Output the [X, Y] coordinate of the center of the cell containing the given text.  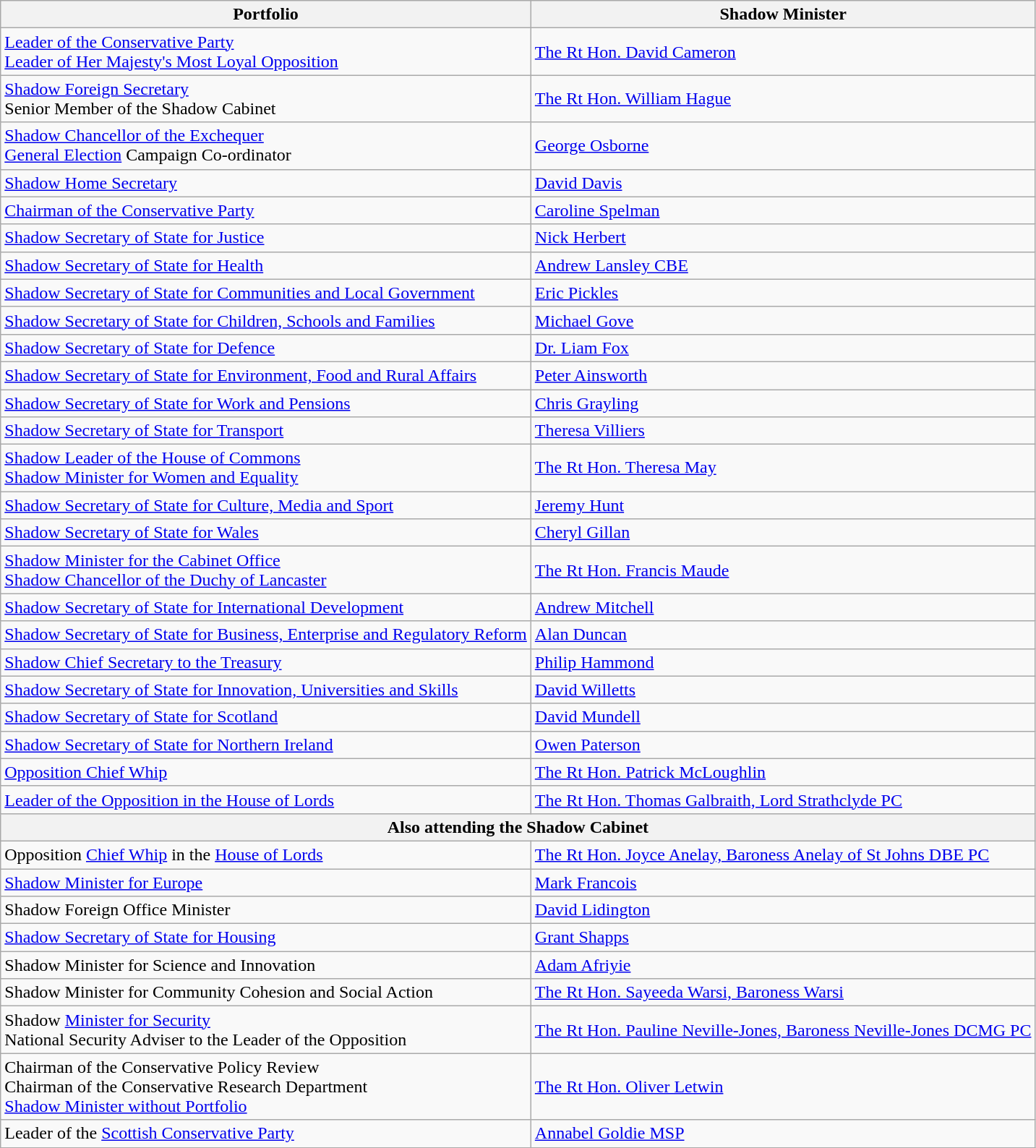
David Mundell [783, 717]
Shadow Secretary of State for Transport [266, 431]
Shadow Foreign SecretarySenior Member of the Shadow Cabinet [266, 98]
The Rt Hon. Francis Maude [783, 570]
Dr. Liam Fox [783, 348]
Shadow Leader of the House of CommonsShadow Minister for Women and Equality [266, 468]
Theresa Villiers [783, 431]
Shadow Chancellor of the ExchequerGeneral Election Campaign Co-ordinator [266, 146]
Chairman of the Conservative Policy ReviewChairman of the Conservative Research DepartmentShadow Minister without Portfolio [266, 1087]
The Rt Hon. Joyce Anelay, Baroness Anelay of St Johns DBE PC [783, 854]
Shadow Home Secretary [266, 183]
Grant Shapps [783, 938]
Portfolio [266, 14]
The Rt Hon. William Hague [783, 98]
Shadow Secretary of State for Work and Pensions [266, 403]
Eric Pickles [783, 293]
The Rt Hon. Sayeeda Warsi, Baroness Warsi [783, 993]
Caroline Spelman [783, 210]
Alan Duncan [783, 635]
Shadow Secretary of State for Communities and Local Government [266, 293]
Nick Herbert [783, 238]
Andrew Lansley CBE [783, 265]
Peter Ainsworth [783, 375]
The Rt Hon. Thomas Galbraith, Lord Strathclyde PC [783, 800]
Shadow Secretary of State for Scotland [266, 717]
The Rt Hon. Theresa May [783, 468]
Shadow Foreign Office Minister [266, 910]
Owen Paterson [783, 745]
Leader of the Opposition in the House of Lords [266, 800]
Shadow Secretary of State for International Development [266, 607]
Shadow Minister for Community Cohesion and Social Action [266, 993]
Shadow Secretary of State for Environment, Food and Rural Affairs [266, 375]
The Rt Hon. Patrick McLoughlin [783, 772]
Shadow Secretary of State for Housing [266, 938]
Andrew Mitchell [783, 607]
The Rt Hon. Oliver Letwin [783, 1087]
Shadow Secretary of State for Health [266, 265]
Chris Grayling [783, 403]
Shadow Secretary of State for Innovation, Universities and Skills [266, 690]
David Davis [783, 183]
Leader of the Conservative PartyLeader of Her Majesty's Most Loyal Opposition [266, 52]
Michael Gove [783, 320]
The Rt Hon. Pauline Neville-Jones, Baroness Neville-Jones DCMG PC [783, 1029]
Philip Hammond [783, 662]
Shadow Minister for the Cabinet OfficeShadow Chancellor of the Duchy of Lancaster [266, 570]
Shadow Secretary of State for Northern Ireland [266, 745]
Also attending the Shadow Cabinet [518, 827]
Adam Afriyie [783, 965]
Chairman of the Conservative Party [266, 210]
George Osborne [783, 146]
Shadow Secretary of State for Justice [266, 238]
Shadow Secretary of State for Wales [266, 533]
Shadow Minister for Science and Innovation [266, 965]
David Lidington [783, 910]
Cheryl Gillan [783, 533]
The Rt Hon. David Cameron [783, 52]
Shadow Minister [783, 14]
Opposition Chief Whip in the House of Lords [266, 854]
Annabel Goldie MSP [783, 1134]
Mark Francois [783, 883]
Shadow Minister for Europe [266, 883]
David Willetts [783, 690]
Shadow Secretary of State for Defence [266, 348]
Shadow Secretary of State for Culture, Media and Sport [266, 505]
Shadow Secretary of State for Business, Enterprise and Regulatory Reform [266, 635]
Jeremy Hunt [783, 505]
Leader of the Scottish Conservative Party [266, 1134]
Opposition Chief Whip [266, 772]
Shadow Chief Secretary to the Treasury [266, 662]
Shadow Minister for SecurityNational Security Adviser to the Leader of the Opposition [266, 1029]
Shadow Secretary of State for Children, Schools and Families [266, 320]
